Identify which cell holds the provided text, then report its [x, y] central coordinate. 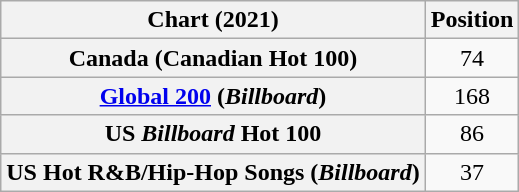
86 [472, 134]
US Billboard Hot 100 [213, 134]
Position [472, 20]
Chart (2021) [213, 20]
US Hot R&B/Hip-Hop Songs (Billboard) [213, 172]
Canada (Canadian Hot 100) [213, 58]
74 [472, 58]
Global 200 (Billboard) [213, 96]
37 [472, 172]
168 [472, 96]
